Scan for the cell matching the given text and deliver its (x, y) coordinate at center. 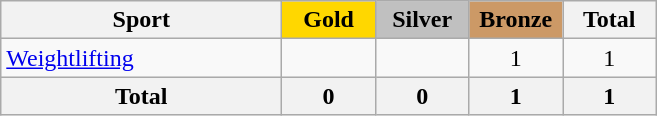
Silver (422, 20)
Sport (142, 20)
Bronze (516, 20)
Weightlifting (142, 58)
Gold (329, 20)
